Detect which cell encompasses the target text, then output its [X, Y] center coordinate. 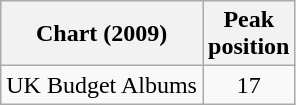
Chart (2009) [102, 34]
Peakposition [248, 34]
17 [248, 85]
UK Budget Albums [102, 85]
